Locate the cell with the specified text and output its [X, Y] center coordinate. 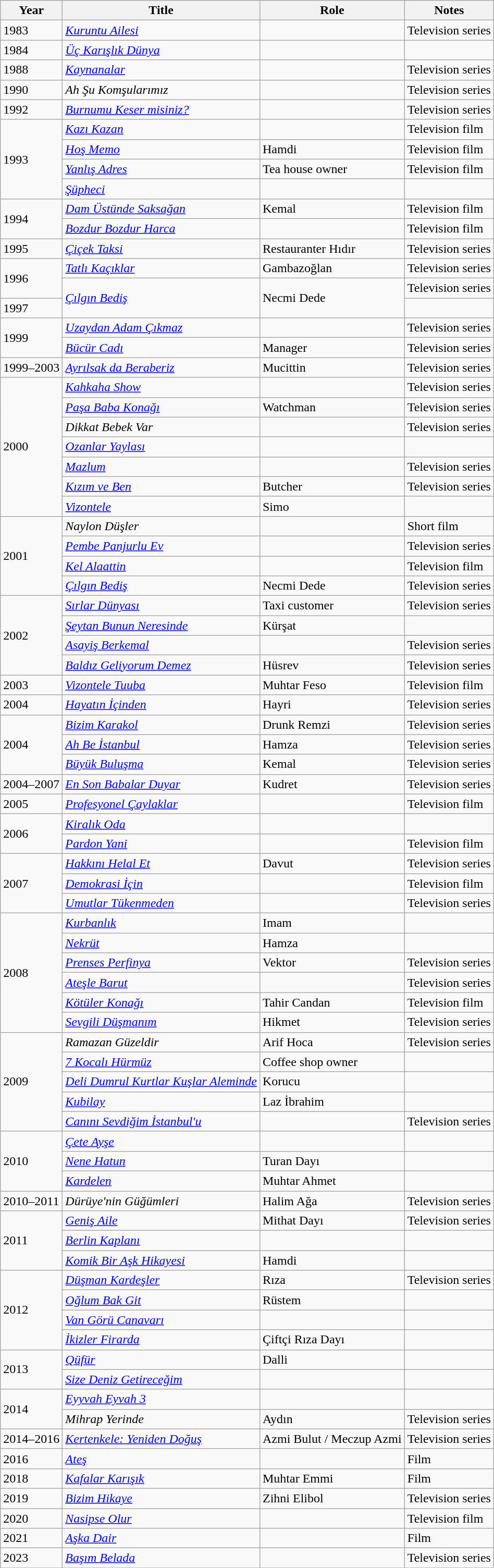
Çiftçi Rıza Dayı [332, 1340]
Asayiş Berkemal [162, 645]
Kahkaha Show [162, 387]
Paşa Baba Konağı [162, 407]
2000 [31, 447]
Komik Bir Aşk Hikayesi [162, 1260]
Kafalar Karışık [162, 1478]
Restauranter Hıdır [332, 249]
Demokrasi İçin [162, 884]
Oğlum Bak Git [162, 1300]
Ateşle Barut [162, 983]
Rüstem [332, 1300]
Turan Dayı [332, 1161]
Çiçek Taksi [162, 249]
Kurbanlık [162, 923]
Taxi customer [332, 606]
Baldız Geliyorum Demez [162, 665]
Aşka Dair [162, 1538]
Ozanlar Yaylası [162, 447]
Canını Sevdiğim İstanbul'u [162, 1121]
1990 [31, 90]
Tahir Candan [332, 1002]
Hüsrev [332, 665]
Üç Karışlık Dünya [162, 50]
2007 [31, 883]
Hoş Memo [162, 149]
2008 [31, 973]
Berlin Kaplanı [162, 1241]
Kiralık Oda [162, 824]
2005 [31, 804]
Sevgili Düşmanım [162, 1022]
2011 [31, 1241]
Kaynanalar [162, 70]
Düşman Kardeşler [162, 1280]
1996 [31, 278]
2014–2016 [31, 1439]
Şüpheci [162, 189]
Bizim Hikaye [162, 1498]
Kardelen [162, 1181]
Korucu [332, 1082]
Gambazoğlan [332, 268]
Kel Alaattin [162, 566]
Ah Şu Komşularımız [162, 90]
Kötüler Konağı [162, 1002]
Title [162, 10]
2016 [31, 1459]
2004–2007 [31, 784]
Kuruntu Ailesi [162, 30]
Deli Dumrul Kurtlar Kuşlar Aleminde [162, 1082]
Butcher [332, 486]
Pembe Panjurlu Ev [162, 546]
2019 [31, 1498]
Davut [332, 863]
Kızım ve Ben [162, 486]
Şeytan Bunun Neresinde [162, 626]
Hayatın İçinden [162, 705]
Dalli [332, 1359]
Tatlı Kaçıklar [162, 268]
Mazlum [162, 467]
Vektor [332, 963]
2006 [31, 834]
Dikkat Bebek Var [162, 427]
Yanlış Adres [162, 169]
1995 [31, 249]
Bozdur Bozdur Harca [162, 228]
1988 [31, 70]
2010–2011 [31, 1200]
Aydın [332, 1419]
Muhtar Feso [332, 685]
En Son Babalar Duyar [162, 784]
1997 [31, 308]
Ateş [162, 1459]
1983 [31, 30]
1993 [31, 159]
2018 [31, 1478]
2010 [31, 1161]
1994 [31, 218]
Hikmet [332, 1022]
Geniş Aile [162, 1221]
1984 [31, 50]
Laz İbrahim [332, 1101]
Simo [332, 506]
Notes [449, 10]
2002 [31, 635]
Çete Ayşe [162, 1141]
Prenses Perfinya [162, 963]
Halim Ağa [332, 1200]
2009 [31, 1082]
Drunk Remzi [332, 725]
Short film [449, 526]
2003 [31, 685]
Coffee shop owner [332, 1062]
Manager [332, 348]
Mihrap Yerinde [162, 1419]
Pardon Yani [162, 843]
1999–2003 [31, 367]
Van Görü Canavarı [162, 1320]
Hakkını Helal Et [162, 863]
2001 [31, 556]
2021 [31, 1538]
Arif Hoca [332, 1042]
İkizler Firarda [162, 1340]
Tea house owner [332, 169]
Kertenkele: Yeniden Doğuş [162, 1439]
Dam Üstünde Saksağan [162, 209]
2023 [31, 1558]
Mithat Dayı [332, 1221]
Büyük Buluşma [162, 764]
Mucittin [332, 367]
Burnumu Keser misiniz? [162, 109]
Nene Hatun [162, 1161]
Azmi Bulut / Meczup Azmi [332, 1439]
Bücür Cadı [162, 348]
Role [332, 10]
Rıza [332, 1280]
Ramazan Güzeldir [162, 1042]
Nasipse Olur [162, 1518]
2014 [31, 1409]
Ah Be İstanbul [162, 744]
Imam [332, 923]
Uzaydan Adam Çıkmaz [162, 328]
Qüfür [162, 1359]
Zihni Elibol [332, 1498]
Size Deniz Getireceğim [162, 1379]
Umutlar Tükenmeden [162, 903]
1999 [31, 338]
Kudret [332, 784]
Kazı Kazan [162, 129]
Vizontele Tuuba [162, 685]
Hayri [332, 705]
Başım Belada [162, 1558]
Ayrılsak da Beraberiz [162, 367]
1992 [31, 109]
2013 [31, 1369]
2020 [31, 1518]
Nekrüt [162, 943]
Watchman [332, 407]
Naylon Düşler [162, 526]
Muhtar Emmi [332, 1478]
Sırlar Dünyası [162, 606]
Eyyvah Eyvah 3 [162, 1399]
Muhtar Ahmet [332, 1181]
7 Kocalı Hürmüz [162, 1062]
Dürüye'nin Güğümleri [162, 1200]
Bizim Karakol [162, 725]
Vizontele [162, 506]
Year [31, 10]
2012 [31, 1310]
Kubilay [162, 1101]
Profesyonel Çaylaklar [162, 804]
Kürşat [332, 626]
